Find where the given text appears and provide that cell's center as [x, y] coordinate. 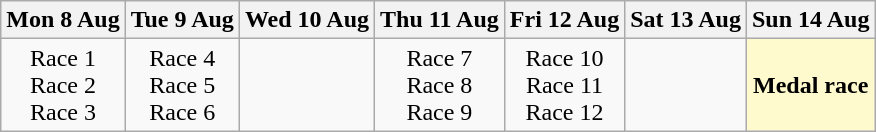
Race 1Race 2Race 3 [63, 85]
Wed 10 Aug [306, 20]
Tue 9 Aug [182, 20]
Thu 11 Aug [440, 20]
Race 4Race 5Race 6 [182, 85]
Fri 12 Aug [564, 20]
Sun 14 Aug [810, 20]
Race 10Race 11Race 12 [564, 85]
Race 7Race 8Race 9 [440, 85]
Mon 8 Aug [63, 20]
Sat 13 Aug [686, 20]
Medal race [810, 85]
